Detect which cell encompasses the target text, then output its [x, y] center coordinate. 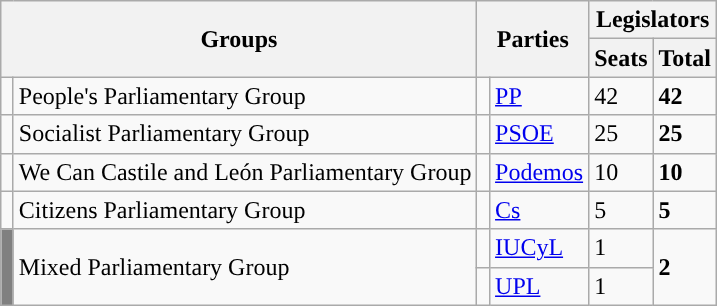
2 [685, 267]
We Can Castile and León Parliamentary Group [245, 172]
Total [685, 58]
People's Parliamentary Group [245, 96]
Groups [239, 39]
PP [540, 96]
Mixed Parliamentary Group [245, 267]
Legislators [653, 20]
Cs [540, 210]
Podemos [540, 172]
Seats [621, 58]
IUCyL [540, 248]
PSOE [540, 134]
Socialist Parliamentary Group [245, 134]
UPL [540, 286]
Citizens Parliamentary Group [245, 210]
Parties [533, 39]
